Scan for the cell matching the given text and deliver its (X, Y) coordinate at center. 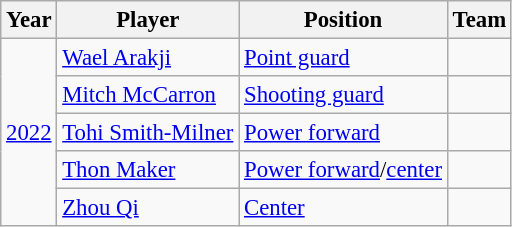
Tohi Smith-Milner (148, 133)
Power forward (344, 133)
Center (344, 208)
Shooting guard (344, 95)
Year (29, 20)
Point guard (344, 58)
Zhou Qi (148, 208)
Power forward/center (344, 170)
2022 (29, 133)
Player (148, 20)
Wael Arakji (148, 58)
Mitch McCarron (148, 95)
Position (344, 20)
Team (479, 20)
Thon Maker (148, 170)
